Pinpoint the cell where the given text exists, returning its [x, y] midpoint coordinate. 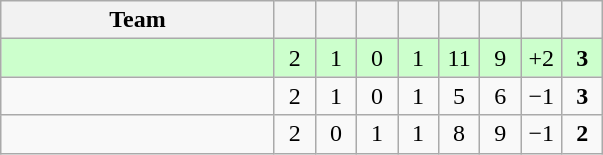
Team [138, 20]
6 [500, 96]
+2 [542, 58]
11 [460, 58]
8 [460, 134]
5 [460, 96]
